Output the [x, y] coordinate of the center of the cell containing the given text.  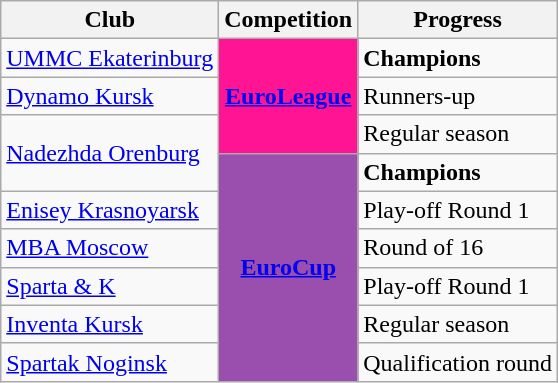
Runners-up [458, 96]
Sparta & K [110, 286]
Enisey Krasnoyarsk [110, 210]
Round of 16 [458, 248]
EuroLeague [288, 96]
Progress [458, 20]
Dynamo Kursk [110, 96]
MBA Moscow [110, 248]
Inventa Kursk [110, 324]
Qualification round [458, 362]
Club [110, 20]
Nadezhda Orenburg [110, 153]
Spartak Noginsk [110, 362]
EuroCup [288, 267]
UMMC Ekaterinburg [110, 58]
Competition [288, 20]
